Search for the cell housing the specified text and yield its [X, Y] center coordinate. 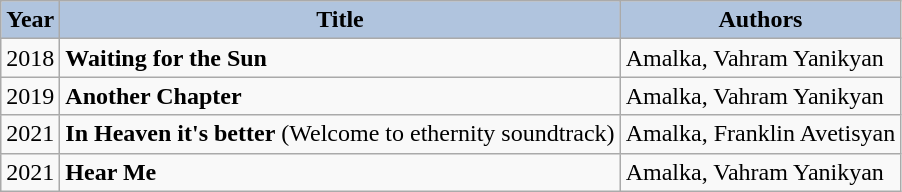
2018 [30, 58]
Amalka, Franklin Avetisyan [760, 134]
In Heaven it's better (Welcome to ethernity soundtrack) [340, 134]
Title [340, 20]
Year [30, 20]
Authors [760, 20]
Waiting for the Sun [340, 58]
Hear Me [340, 172]
Another Chapter [340, 96]
2019 [30, 96]
